Scan for the cell matching the given text and deliver its (x, y) coordinate at center. 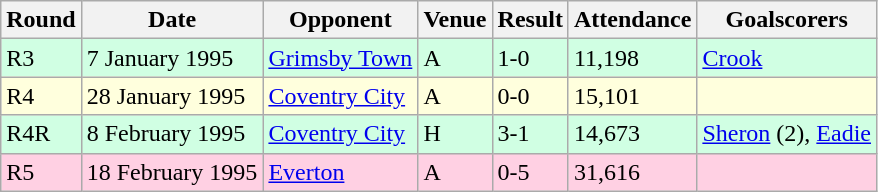
Grimsby Town (340, 58)
18 February 1995 (172, 172)
Everton (340, 172)
Sheron (2), Eadie (787, 134)
R4 (41, 96)
1-0 (530, 58)
0-0 (530, 96)
28 January 1995 (172, 96)
3-1 (530, 134)
Venue (455, 20)
Goalscorers (787, 20)
0-5 (530, 172)
7 January 1995 (172, 58)
R4R (41, 134)
H (455, 134)
Date (172, 20)
R3 (41, 58)
11,198 (632, 58)
14,673 (632, 134)
R5 (41, 172)
Result (530, 20)
Opponent (340, 20)
8 February 1995 (172, 134)
31,616 (632, 172)
15,101 (632, 96)
Crook (787, 58)
Round (41, 20)
Attendance (632, 20)
